Find where the given text appears and provide that cell's center as [x, y] coordinate. 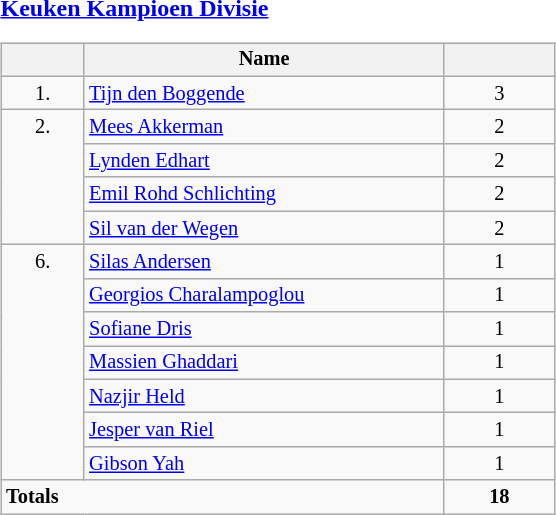
Nazjir Held [264, 396]
18 [500, 497]
Lynden Edhart [264, 161]
Silas Andersen [264, 262]
2. [42, 178]
Tijn den Boggende [264, 93]
Massien Ghaddari [264, 363]
3 [500, 93]
Mees Akkerman [264, 127]
1. [42, 93]
Jesper van Riel [264, 430]
Name [264, 60]
Georgios Charalampoglou [264, 295]
Sil van der Wegen [264, 228]
Sofiane Dris [264, 329]
Totals [222, 497]
6. [42, 363]
Gibson Yah [264, 464]
Emil Rohd Schlichting [264, 194]
